From the cell containing the given text, extract its center point as [x, y] coordinate. 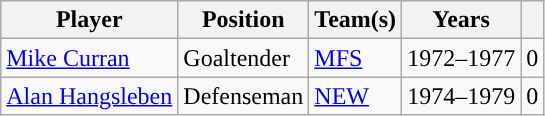
1974–1979 [462, 96]
Defenseman [244, 96]
MFS [356, 58]
Alan Hangsleben [90, 96]
Team(s) [356, 20]
Years [462, 20]
Goaltender [244, 58]
Player [90, 20]
Position [244, 20]
Mike Curran [90, 58]
1972–1977 [462, 58]
NEW [356, 96]
